Determine the (x, y) coordinate at the center of the cell enclosing the given text.  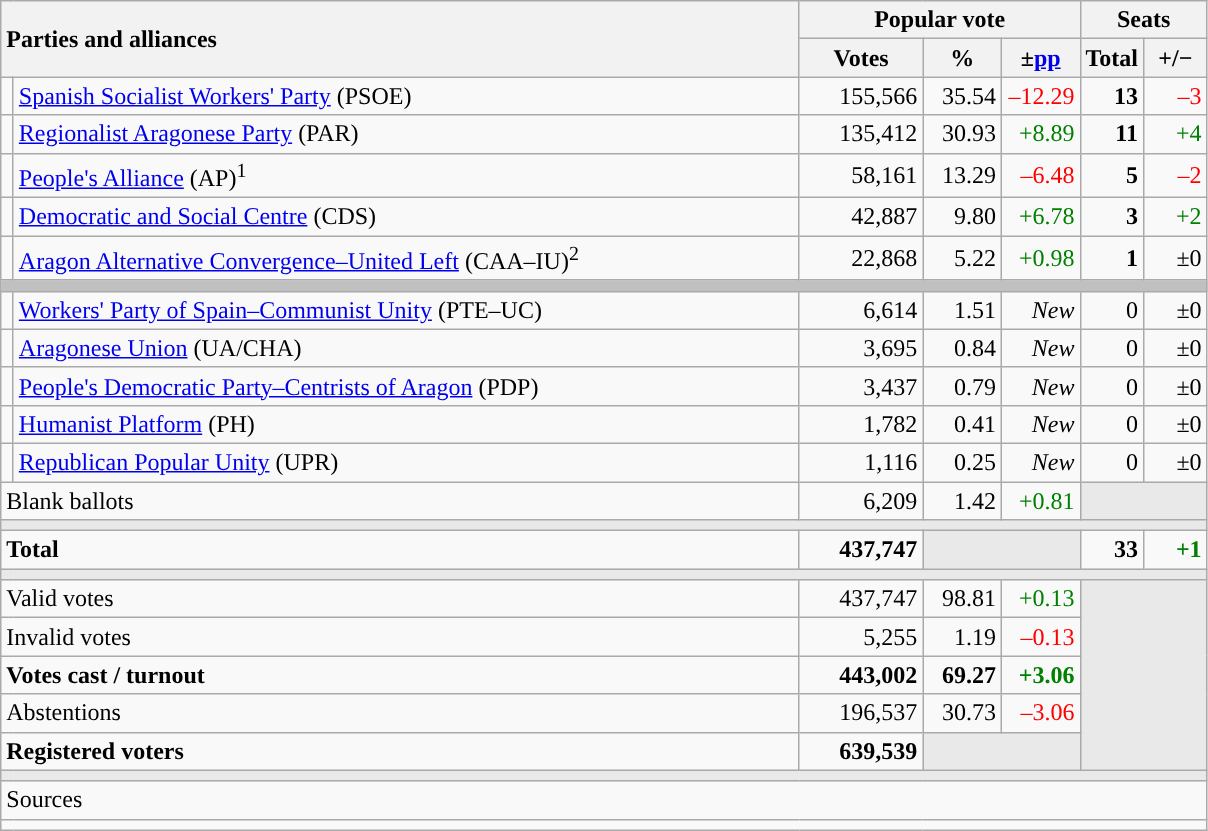
–3 (1176, 96)
+6.78 (1040, 217)
Parties and alliances (400, 39)
% (962, 58)
13 (1112, 96)
Votes (861, 58)
69.27 (962, 675)
0.41 (962, 424)
1,782 (861, 424)
639,539 (861, 751)
–0.13 (1040, 637)
Popular vote (940, 20)
+0.98 (1040, 258)
+0.81 (1040, 501)
1.42 (962, 501)
0.84 (962, 348)
–12.29 (1040, 96)
Votes cast / turnout (400, 675)
+1 (1176, 550)
155,566 (861, 96)
443,002 (861, 675)
42,887 (861, 217)
Blank ballots (400, 501)
Regionalist Aragonese Party (PAR) (406, 134)
3 (1112, 217)
–3.06 (1040, 713)
Registered voters (400, 751)
1.19 (962, 637)
98.81 (962, 599)
–6.48 (1040, 176)
+2 (1176, 217)
Republican Popular Unity (UPR) (406, 462)
9.80 (962, 217)
0.25 (962, 462)
Valid votes (400, 599)
People's Alliance (AP)1 (406, 176)
196,537 (861, 713)
Sources (604, 800)
11 (1112, 134)
22,868 (861, 258)
Seats (1144, 20)
0.79 (962, 386)
135,412 (861, 134)
30.93 (962, 134)
5 (1112, 176)
13.29 (962, 176)
58,161 (861, 176)
+3.06 (1040, 675)
+4 (1176, 134)
Abstentions (400, 713)
30.73 (962, 713)
Workers' Party of Spain–Communist Unity (PTE–UC) (406, 310)
Democratic and Social Centre (CDS) (406, 217)
People's Democratic Party–Centrists of Aragon (PDP) (406, 386)
+0.13 (1040, 599)
1.51 (962, 310)
3,437 (861, 386)
±pp (1040, 58)
+/− (1176, 58)
Humanist Platform (PH) (406, 424)
3,695 (861, 348)
Aragonese Union (UA/CHA) (406, 348)
Invalid votes (400, 637)
35.54 (962, 96)
1,116 (861, 462)
–2 (1176, 176)
6,614 (861, 310)
33 (1112, 550)
5.22 (962, 258)
5,255 (861, 637)
Spanish Socialist Workers' Party (PSOE) (406, 96)
1 (1112, 258)
Aragon Alternative Convergence–United Left (CAA–IU)2 (406, 258)
+8.89 (1040, 134)
6,209 (861, 501)
